Identify which cell holds the provided text, then report its (x, y) central coordinate. 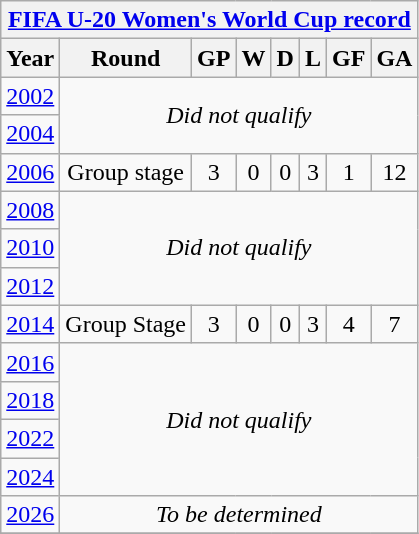
Group Stage (126, 324)
GA (394, 58)
GF (348, 58)
4 (348, 324)
2022 (30, 438)
2024 (30, 477)
1 (348, 172)
12 (394, 172)
2006 (30, 172)
L (312, 58)
FIFA U-20 Women's World Cup record (210, 20)
2010 (30, 248)
GP (214, 58)
D (285, 58)
2016 (30, 362)
W (254, 58)
To be determined (239, 515)
2012 (30, 286)
2008 (30, 210)
2002 (30, 96)
Year (30, 58)
2018 (30, 400)
Group stage (126, 172)
2026 (30, 515)
2004 (30, 134)
2014 (30, 324)
Round (126, 58)
7 (394, 324)
